Search for the cell housing the specified text and yield its (x, y) center coordinate. 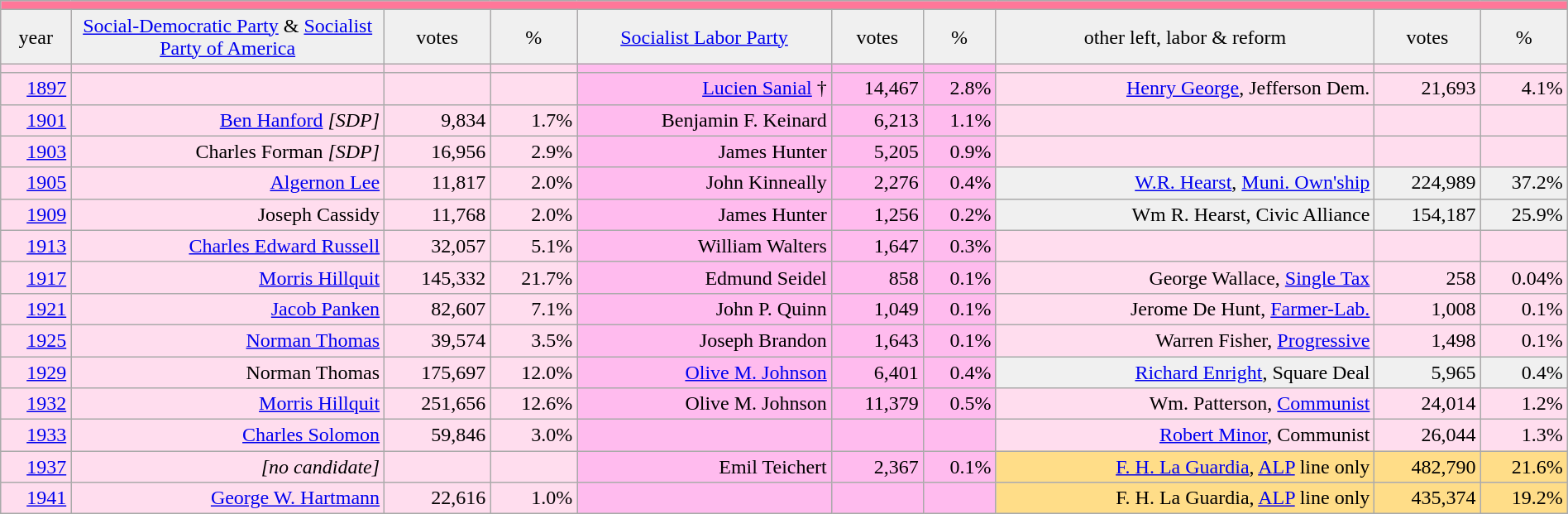
482,790 (1427, 467)
John Kinneally (705, 183)
Emil Teichert (705, 467)
32,057 (437, 246)
258 (1427, 277)
26,044 (1427, 435)
9,834 (437, 120)
1933 (36, 435)
6,401 (877, 372)
Wm R. Hearst, Civic Alliance (1185, 214)
1.1% (959, 120)
21.6% (1523, 467)
22,616 (437, 498)
1913 (36, 246)
0.3% (959, 246)
Ben Hanford [SDP] (228, 120)
1905 (36, 183)
7.1% (534, 309)
11,379 (877, 404)
1,049 (877, 309)
Joseph Cassidy (228, 214)
1932 (36, 404)
Joseph Brandon (705, 340)
5,205 (877, 151)
W.R. Hearst, Muni. Own'ship (1185, 183)
3.5% (534, 340)
Charles Edward Russell (228, 246)
1.7% (534, 120)
24,014 (1427, 404)
175,697 (437, 372)
154,187 (1427, 214)
0.2% (959, 214)
[no candidate] (228, 467)
1.3% (1523, 435)
Warren Fisher, Progressive (1185, 340)
16,956 (437, 151)
21.7% (534, 277)
1909 (36, 214)
1897 (36, 89)
0.5% (959, 404)
Jacob Panken (228, 309)
Socialist Labor Party (705, 36)
3.0% (534, 435)
1.0% (534, 498)
0.9% (959, 151)
14,467 (877, 89)
1,643 (877, 340)
11,768 (437, 214)
1901 (36, 120)
5,965 (1427, 372)
William Walters (705, 246)
Social-Democratic Party & Socialist Party of America (228, 36)
Charles Solomon (228, 435)
37.2% (1523, 183)
39,574 (437, 340)
1921 (36, 309)
1917 (36, 277)
1,008 (1427, 309)
2,367 (877, 467)
year (36, 36)
Charles Forman [SDP] (228, 151)
2.8% (959, 89)
Algernon Lee (228, 183)
25.9% (1523, 214)
1941 (36, 498)
George Wallace, Single Tax (1185, 277)
4.1% (1523, 89)
George W. Hartmann (228, 498)
82,607 (437, 309)
145,332 (437, 277)
John P. Quinn (705, 309)
2.9% (534, 151)
12.0% (534, 372)
Henry George, Jefferson Dem. (1185, 89)
0.04% (1523, 277)
1,647 (877, 246)
1925 (36, 340)
11,817 (437, 183)
1903 (36, 151)
21,693 (1427, 89)
Lucien Sanial † (705, 89)
1929 (36, 372)
251,656 (437, 404)
Robert Minor, Communist (1185, 435)
Wm. Patterson, Communist (1185, 404)
2,276 (877, 183)
other left, labor & reform (1185, 36)
Edmund Seidel (705, 277)
1,498 (1427, 340)
1.2% (1523, 404)
435,374 (1427, 498)
224,989 (1427, 183)
59,846 (437, 435)
Benjamin F. Keinard (705, 120)
5.1% (534, 246)
858 (877, 277)
19.2% (1523, 498)
1937 (36, 467)
1,256 (877, 214)
Jerome De Hunt, Farmer-Lab. (1185, 309)
Richard Enright, Square Deal (1185, 372)
6,213 (877, 120)
12.6% (534, 404)
